Identify which cell holds the provided text, then report its (x, y) central coordinate. 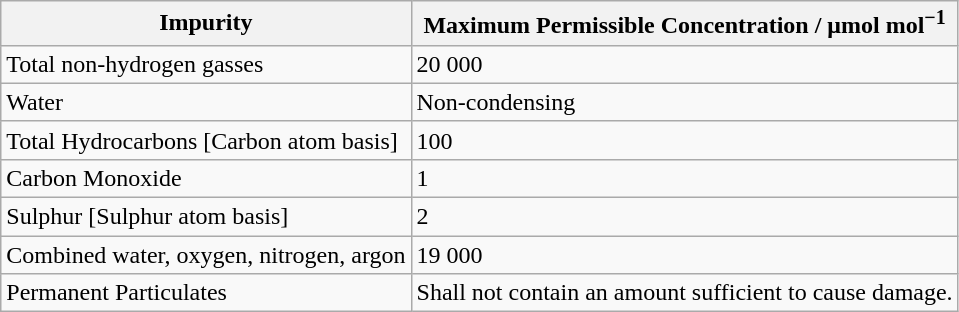
Maximum Permissible Concentration / μmol mol−1 (684, 24)
19 000 (684, 255)
Total non-hydrogen gasses (206, 64)
Shall not contain an amount sufficient to cause damage. (684, 293)
Permanent Particulates (206, 293)
20 000 (684, 64)
Water (206, 102)
Carbon Monoxide (206, 178)
Non-condensing (684, 102)
100 (684, 140)
1 (684, 178)
2 (684, 217)
Impurity (206, 24)
Sulphur [Sulphur atom basis] (206, 217)
Combined water, oxygen, nitrogen, argon (206, 255)
Total Hydrocarbons [Carbon atom basis] (206, 140)
